Capture the cell that displays the provided text and extract its (x, y) central coordinate. 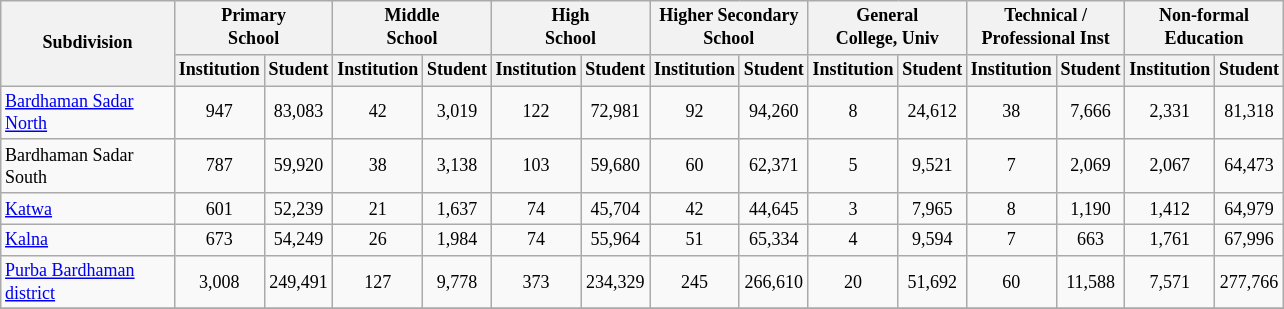
24,612 (932, 113)
3 (853, 208)
Technical /Professional Inst (1045, 28)
127 (378, 282)
7,965 (932, 208)
65,334 (774, 240)
1,761 (1170, 240)
51 (695, 240)
9,594 (932, 240)
94,260 (774, 113)
11,588 (1090, 282)
67,996 (1250, 240)
3,019 (458, 113)
787 (219, 166)
9,778 (458, 282)
Katwa (88, 208)
3,008 (219, 282)
54,249 (298, 240)
673 (219, 240)
266,610 (774, 282)
64,473 (1250, 166)
62,371 (774, 166)
122 (536, 113)
83,083 (298, 113)
7,571 (1170, 282)
81,318 (1250, 113)
52,239 (298, 208)
245 (695, 282)
20 (853, 282)
1,190 (1090, 208)
26 (378, 240)
601 (219, 208)
51,692 (932, 282)
103 (536, 166)
Bardhaman Sadar North (88, 113)
277,766 (1250, 282)
59,680 (616, 166)
947 (219, 113)
MiddleSchool (412, 28)
Bardhaman Sadar South (88, 166)
7,666 (1090, 113)
59,920 (298, 166)
64,979 (1250, 208)
Non-formalEducation (1204, 28)
1,412 (1170, 208)
1,637 (458, 208)
55,964 (616, 240)
2,331 (1170, 113)
Subdivision (88, 44)
Kalna (88, 240)
9,521 (932, 166)
92 (695, 113)
234,329 (616, 282)
3,138 (458, 166)
Higher SecondarySchool (729, 28)
72,981 (616, 113)
44,645 (774, 208)
373 (536, 282)
5 (853, 166)
4 (853, 240)
45,704 (616, 208)
2,069 (1090, 166)
HighSchool (570, 28)
249,491 (298, 282)
1,984 (458, 240)
GeneralCollege, Univ (887, 28)
663 (1090, 240)
21 (378, 208)
Purba Bardhaman district (88, 282)
2,067 (1170, 166)
PrimarySchool (253, 28)
